Identify which cell holds the provided text, then report its [X, Y] central coordinate. 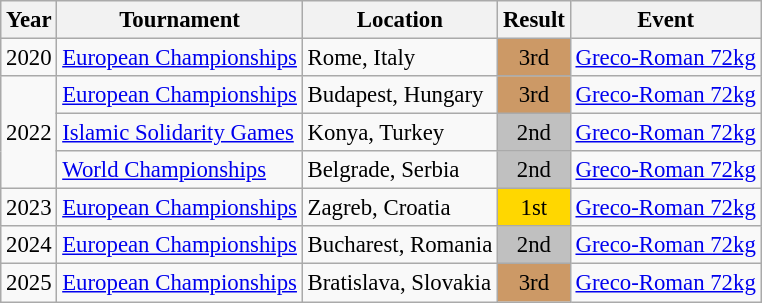
Zagreb, Croatia [400, 208]
Location [400, 20]
2023 [29, 208]
Belgrade, Serbia [400, 170]
2025 [29, 283]
Result [534, 20]
Bucharest, Romania [400, 245]
2020 [29, 58]
1st [534, 208]
Tournament [180, 20]
Konya, Turkey [400, 133]
Islamic Solidarity Games [180, 133]
World Championships [180, 170]
2024 [29, 245]
Year [29, 20]
Budapest, Hungary [400, 95]
Event [666, 20]
Rome, Italy [400, 58]
2022 [29, 132]
Bratislava, Slovakia [400, 283]
